From the cell containing the given text, extract its center point as [X, Y] coordinate. 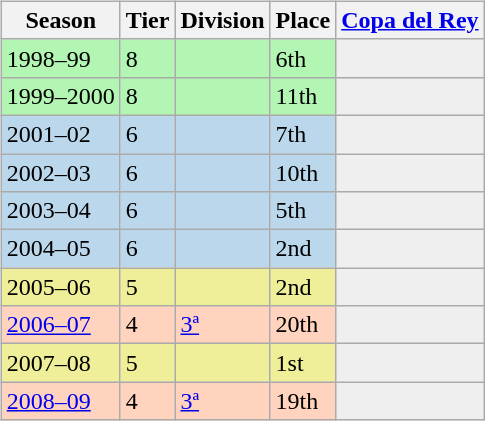
Season [60, 20]
1st [303, 363]
1998–99 [60, 58]
2007–08 [60, 363]
Division [222, 20]
2006–07 [60, 325]
7th [303, 134]
2008–09 [60, 401]
20th [303, 325]
2002–03 [60, 173]
2003–04 [60, 211]
5th [303, 211]
Tier [148, 20]
11th [303, 96]
19th [303, 401]
2001–02 [60, 134]
6th [303, 58]
Copa del Rey [410, 20]
10th [303, 173]
2005–06 [60, 287]
1999–2000 [60, 96]
2004–05 [60, 249]
Place [303, 20]
